Return (X, Y) of the center of cell containing provided text 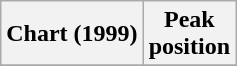
Peakposition (189, 34)
Chart (1999) (72, 34)
